Output the (x, y) coordinate of the center of the cell containing the given text.  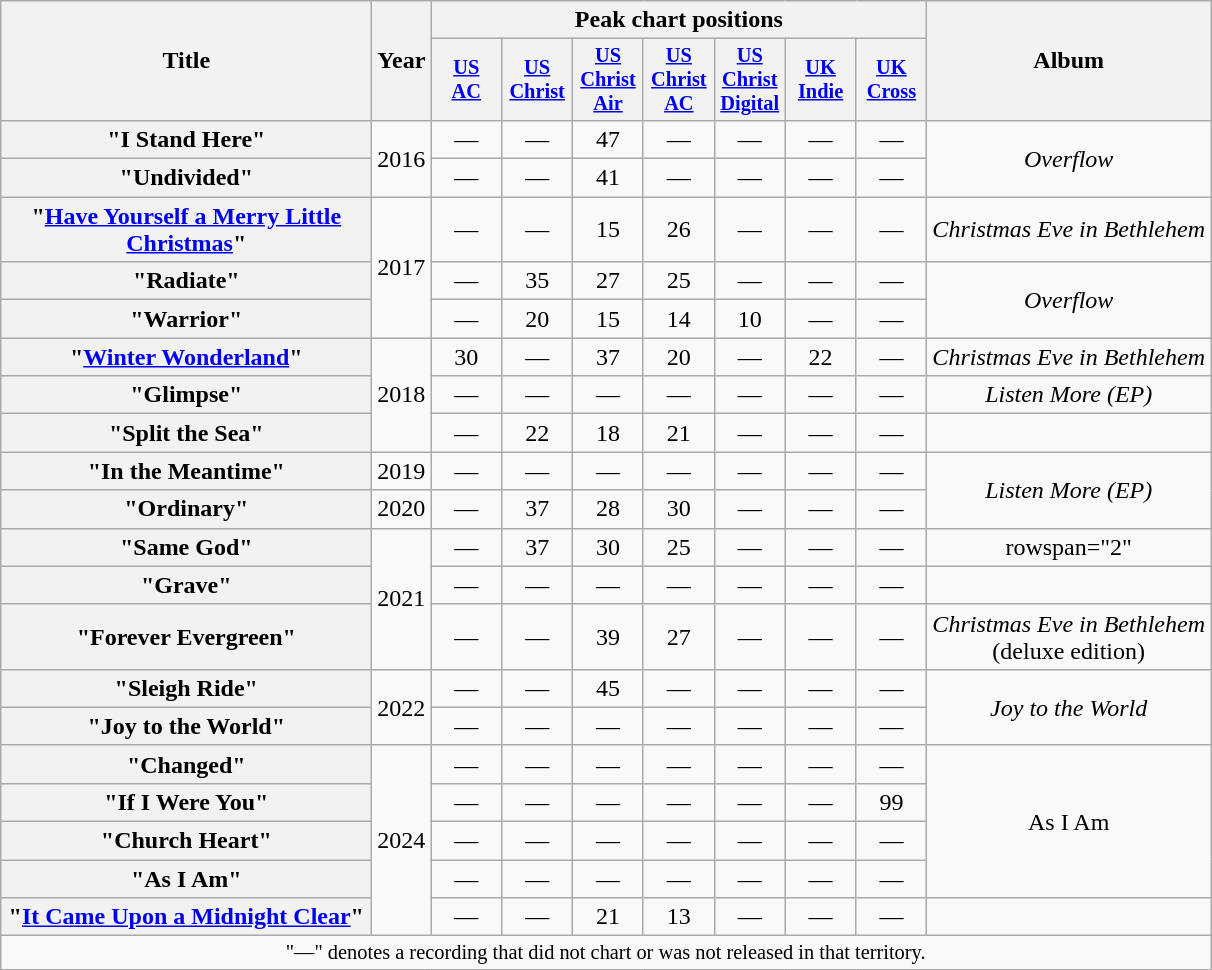
"I Stand Here" (186, 139)
Peak chart positions (679, 20)
35 (538, 281)
"Changed" (186, 764)
USChristDigital (750, 80)
Title (186, 61)
Christmas Eve in Bethlehem(deluxe edition) (1069, 636)
UKCross (892, 80)
"Forever Evergreen" (186, 636)
26 (678, 230)
Joy to the World (1069, 707)
"Warrior" (186, 319)
"If I Were You" (186, 802)
"Grave" (186, 585)
USChrist (538, 80)
28 (608, 509)
"Glimpse" (186, 395)
"Same God" (186, 547)
"Church Heart" (186, 841)
USChristAC (678, 80)
"Sleigh Ride" (186, 688)
"It Came Upon a Midnight Clear" (186, 917)
45 (608, 688)
13 (678, 917)
As I Am (1069, 821)
"Radiate" (186, 281)
"Joy to the World" (186, 726)
"Split the Sea" (186, 433)
USChristAir (608, 80)
"Ordinary" (186, 509)
rowspan="2" (1069, 547)
Year (402, 61)
Album (1069, 61)
"—" denotes a recording that did not chart or was not released in that territory. (606, 953)
41 (608, 178)
18 (608, 433)
39 (608, 636)
2021 (402, 598)
"In the Meantime" (186, 471)
USAC (466, 80)
2022 (402, 707)
14 (678, 319)
"As I Am" (186, 879)
2017 (402, 268)
10 (750, 319)
"Winter Wonderland" (186, 357)
"Undivided" (186, 178)
2024 (402, 840)
47 (608, 139)
"Have Yourself a Merry Little Christmas" (186, 230)
2019 (402, 471)
2018 (402, 395)
2020 (402, 509)
UKIndie (820, 80)
2016 (402, 158)
99 (892, 802)
